Return [X, Y] of the center of cell containing provided text 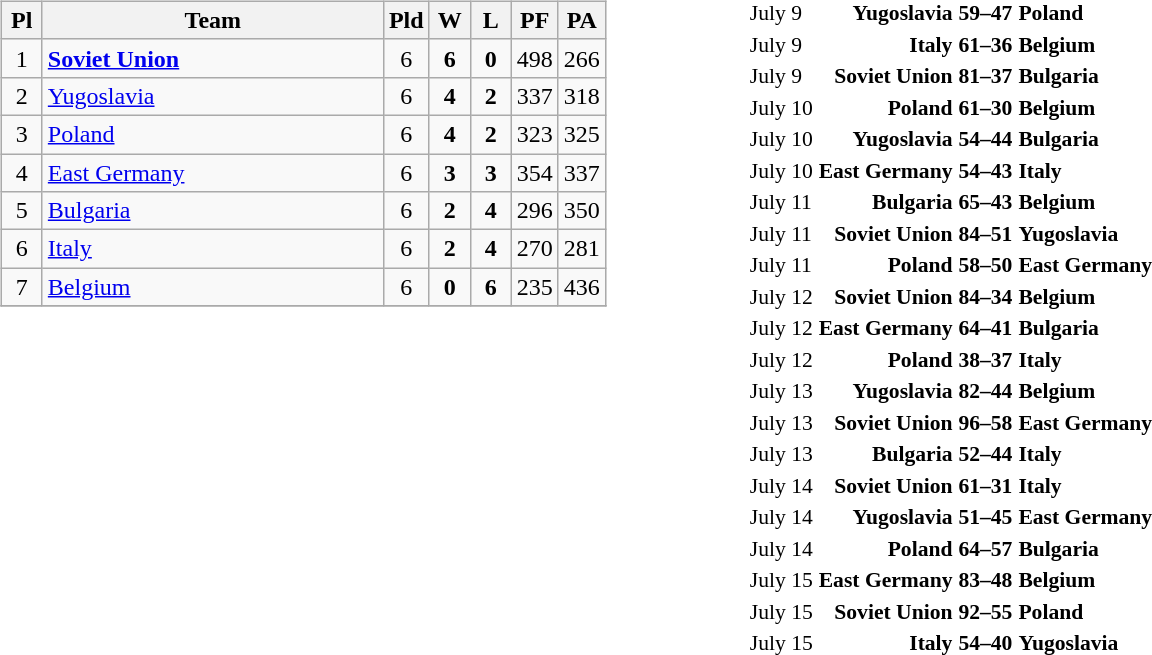
270 [534, 249]
W [450, 20]
PA [582, 20]
325 [582, 134]
7 [22, 287]
281 [582, 249]
Belgium [212, 287]
82–44 [986, 390]
96–58 [986, 422]
92–55 [986, 611]
235 [534, 287]
61–31 [986, 485]
Team [212, 20]
61–30 [986, 107]
5 [22, 211]
61–36 [986, 44]
436 [582, 287]
38–37 [986, 359]
58–50 [986, 264]
PF [534, 20]
52–44 [986, 453]
L [490, 20]
Pld [406, 20]
65–43 [986, 201]
51–45 [986, 516]
323 [534, 134]
354 [534, 173]
54–43 [986, 170]
64–57 [986, 548]
350 [582, 211]
498 [534, 58]
84–51 [986, 233]
64–41 [986, 327]
81–37 [986, 75]
Pl [22, 20]
1 [22, 58]
83–48 [986, 579]
84–34 [986, 296]
296 [534, 211]
318 [582, 96]
54–44 [986, 138]
266 [582, 58]
